Output the (x, y) coordinate of the center of the cell containing the given text.  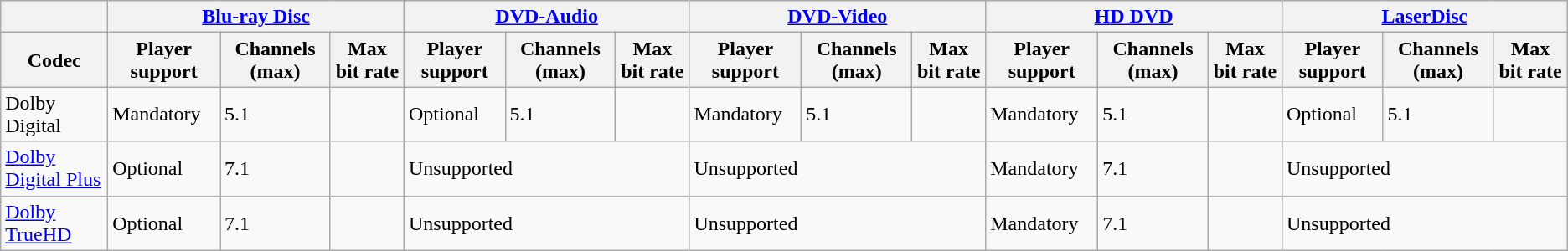
Blu-ray Disc (256, 17)
DVD-Video (838, 17)
HD DVD (1134, 17)
Dolby Digital (54, 114)
Dolby Digital Plus (54, 169)
Dolby TrueHD (54, 223)
Codec (54, 60)
DVD-Audio (546, 17)
LaserDisc (1424, 17)
